Locate the cell with the specified text and output its (x, y) center coordinate. 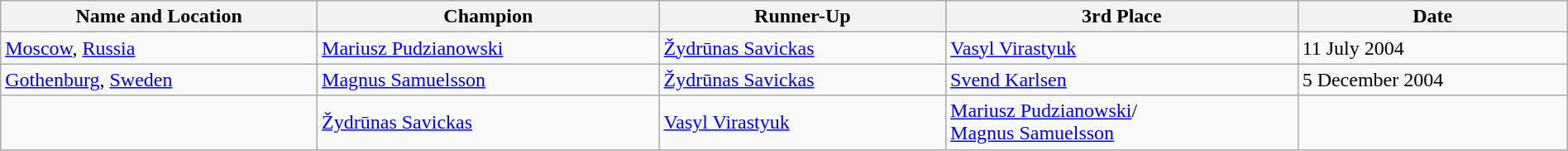
Moscow, Russia (159, 48)
Svend Karlsen (1122, 80)
Magnus Samuelsson (489, 80)
Mariusz Pudzianowski (489, 48)
11 July 2004 (1432, 48)
3rd Place (1122, 17)
Date (1432, 17)
Champion (489, 17)
Runner-Up (802, 17)
Gothenburg, Sweden (159, 80)
Mariusz Pudzianowski/ Magnus Samuelsson (1122, 123)
Name and Location (159, 17)
5 December 2004 (1432, 80)
